Search for the cell housing the specified text and yield its (X, Y) center coordinate. 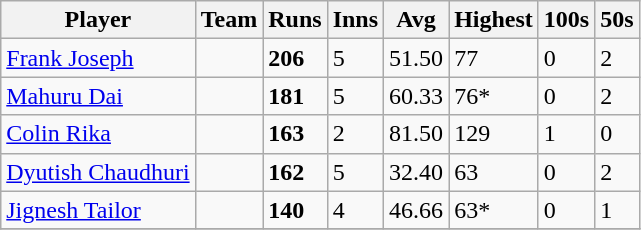
32.40 (416, 172)
Jignesh Tailor (98, 210)
77 (494, 58)
206 (295, 58)
76* (494, 96)
140 (295, 210)
Runs (295, 20)
163 (295, 134)
4 (355, 210)
181 (295, 96)
Team (229, 20)
81.50 (416, 134)
Avg (416, 20)
Frank Joseph (98, 58)
Dyutish Chaudhuri (98, 172)
162 (295, 172)
63* (494, 210)
Highest (494, 20)
100s (566, 20)
63 (494, 172)
Mahuru Dai (98, 96)
Inns (355, 20)
Player (98, 20)
46.66 (416, 210)
Colin Rika (98, 134)
129 (494, 134)
51.50 (416, 58)
50s (617, 20)
60.33 (416, 96)
